Locate the cell with the specified text and output its (x, y) center coordinate. 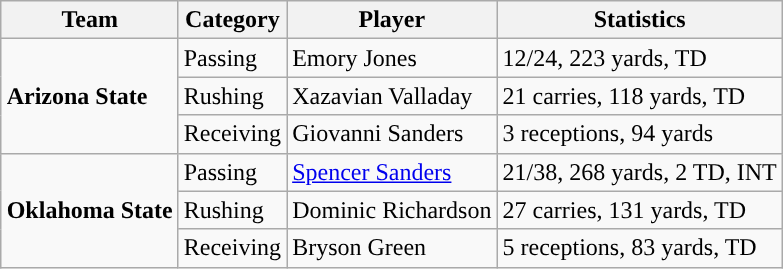
Xazavian Valladay (392, 96)
Emory Jones (392, 58)
Team (90, 20)
21 carries, 118 yards, TD (640, 96)
3 receptions, 94 yards (640, 134)
Category (232, 20)
27 carries, 131 yards, TD (640, 210)
Spencer Sanders (392, 172)
Bryson Green (392, 248)
Giovanni Sanders (392, 134)
Dominic Richardson (392, 210)
Player (392, 20)
5 receptions, 83 yards, TD (640, 248)
Statistics (640, 20)
12/24, 223 yards, TD (640, 58)
Arizona State (90, 96)
Oklahoma State (90, 210)
21/38, 268 yards, 2 TD, INT (640, 172)
